From the cell containing the given text, extract its center point as [X, Y] coordinate. 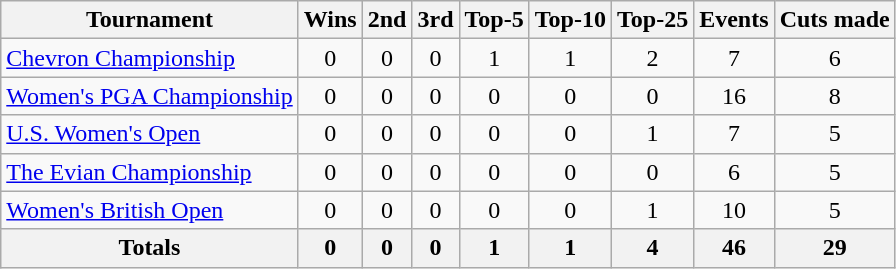
Totals [150, 248]
2 [652, 58]
The Evian Championship [150, 172]
46 [734, 248]
U.S. Women's Open [150, 134]
3rd [436, 20]
4 [652, 248]
16 [734, 96]
Top-10 [570, 20]
Chevron Championship [150, 58]
Women's British Open [150, 210]
Events [734, 20]
2nd [387, 20]
Top-25 [652, 20]
Top-5 [494, 20]
Cuts made [834, 20]
Women's PGA Championship [150, 96]
Tournament [150, 20]
Wins [330, 20]
29 [834, 248]
10 [734, 210]
8 [834, 96]
